Pinpoint the cell where the given text exists, returning its (x, y) midpoint coordinate. 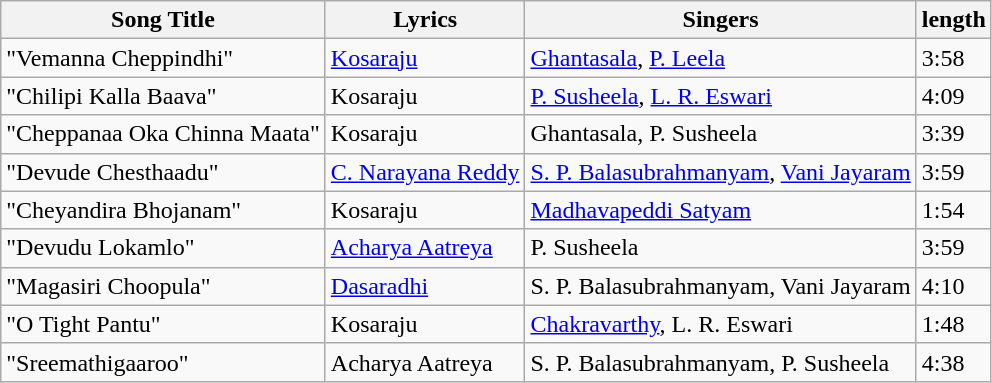
"Vemanna Cheppindhi" (164, 58)
Lyrics (425, 20)
Chakravarthy, L. R. Eswari (720, 324)
"Devude Chesthaadu" (164, 172)
"Magasiri Choopula" (164, 286)
Ghantasala, P. Leela (720, 58)
"Sreemathigaaroo" (164, 362)
C. Narayana Reddy (425, 172)
3:58 (954, 58)
"Chilipi Kalla Baava" (164, 96)
Singers (720, 20)
P. Susheela, L. R. Eswari (720, 96)
Dasaradhi (425, 286)
Ghantasala, P. Susheela (720, 134)
1:48 (954, 324)
S. P. Balasubrahmanyam, P. Susheela (720, 362)
"Cheppanaa Oka Chinna Maata" (164, 134)
length (954, 20)
4:09 (954, 96)
"O Tight Pantu" (164, 324)
3:39 (954, 134)
4:38 (954, 362)
1:54 (954, 210)
"Devudu Lokamlo" (164, 248)
"Cheyandira Bhojanam" (164, 210)
4:10 (954, 286)
Madhavapeddi Satyam (720, 210)
P. Susheela (720, 248)
Song Title (164, 20)
